Find where the given text appears and provide that cell's center as (X, Y) coordinate. 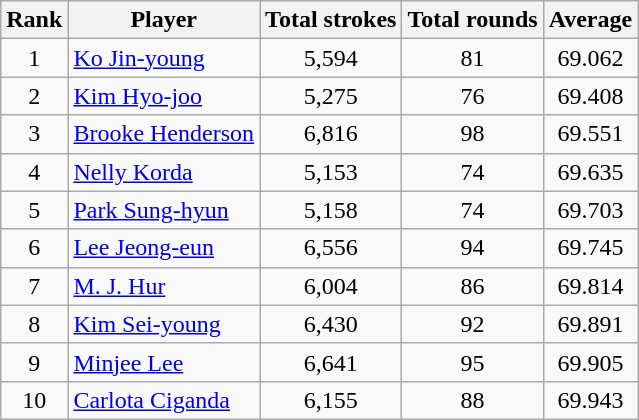
69.635 (590, 172)
88 (472, 400)
6,556 (331, 248)
Kim Hyo-joo (164, 96)
Park Sung-hyun (164, 210)
Total strokes (331, 20)
7 (34, 286)
1 (34, 58)
2 (34, 96)
8 (34, 324)
Carlota Ciganda (164, 400)
76 (472, 96)
69.905 (590, 362)
3 (34, 134)
69.745 (590, 248)
94 (472, 248)
Average (590, 20)
98 (472, 134)
6,816 (331, 134)
6,641 (331, 362)
5,275 (331, 96)
6,430 (331, 324)
5,158 (331, 210)
10 (34, 400)
Nelly Korda (164, 172)
Brooke Henderson (164, 134)
69.408 (590, 96)
6,155 (331, 400)
M. J. Hur (164, 286)
5 (34, 210)
Kim Sei-young (164, 324)
69.814 (590, 286)
4 (34, 172)
6 (34, 248)
69.551 (590, 134)
92 (472, 324)
Minjee Lee (164, 362)
81 (472, 58)
6,004 (331, 286)
95 (472, 362)
Ko Jin-young (164, 58)
69.943 (590, 400)
69.891 (590, 324)
5,153 (331, 172)
69.703 (590, 210)
Lee Jeong-eun (164, 248)
Total rounds (472, 20)
9 (34, 362)
5,594 (331, 58)
Rank (34, 20)
86 (472, 286)
69.062 (590, 58)
Player (164, 20)
